Find where the given text appears and provide that cell's center as (X, Y) coordinate. 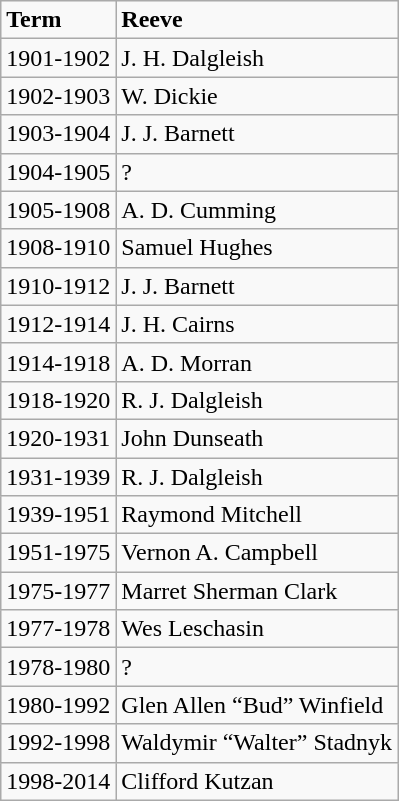
Glen Allen “Bud” Winfield (257, 705)
Marret Sherman Clark (257, 591)
1903-1904 (58, 134)
J. H. Cairns (257, 324)
John Dunseath (257, 438)
1901-1902 (58, 58)
1904-1905 (58, 172)
1918-1920 (58, 400)
Clifford Kutzan (257, 781)
Samuel Hughes (257, 248)
Term (58, 20)
1902-1903 (58, 96)
1951-1975 (58, 553)
1912-1914 (58, 324)
1914-1918 (58, 362)
1908-1910 (58, 248)
1920-1931 (58, 438)
A. D. Cumming (257, 210)
Wes Leschasin (257, 629)
Vernon A. Campbell (257, 553)
1931-1939 (58, 477)
1992-1998 (58, 743)
1998-2014 (58, 781)
1977-1978 (58, 629)
1980-1992 (58, 705)
Raymond Mitchell (257, 515)
W. Dickie (257, 96)
1978-1980 (58, 667)
1910-1912 (58, 286)
Reeve (257, 20)
Waldymir “Walter” Stadnyk (257, 743)
1975-1977 (58, 591)
1939-1951 (58, 515)
J. H. Dalgleish (257, 58)
A. D. Morran (257, 362)
1905-1908 (58, 210)
